Extract the [X, Y] coordinate from the center of the cell holding the provided text.  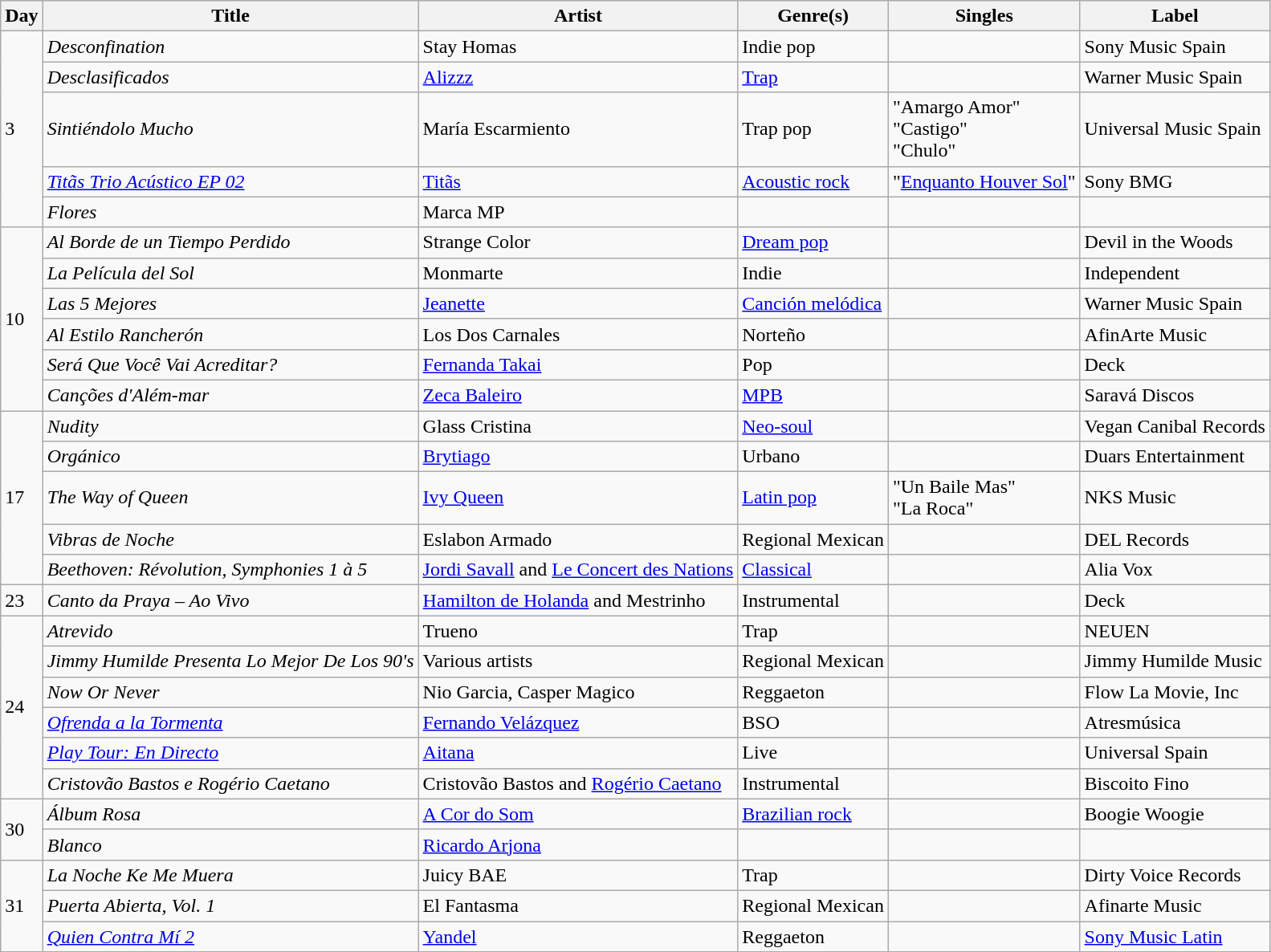
Jimmy Humilde Music [1175, 661]
Quien Contra Mí 2 [230, 937]
Vibras de Noche [230, 539]
Flores [230, 212]
Aitana [578, 753]
Marca MP [578, 212]
Trap pop [813, 129]
Vegan Canibal Records [1175, 426]
Los Dos Carnales [578, 334]
Titãs [578, 181]
Day [22, 16]
Play Tour: En Directo [230, 753]
Orgánico [230, 457]
AfinArte Music [1175, 334]
31 [22, 905]
Singles [984, 16]
A Cor do Som [578, 814]
Cristovão Bastos and Rogério Caetano [578, 783]
Sintiéndolo Mucho [230, 129]
La Película del Sol [230, 273]
Hamilton de Holanda and Mestrinho [578, 600]
Sony Music Latin [1175, 937]
Acoustic rock [813, 181]
30 [22, 829]
Label [1175, 16]
Biscoito Fino [1175, 783]
El Fantasma [578, 905]
Classical [813, 570]
The Way of Queen [230, 498]
Álbum Rosa [230, 814]
Ricardo Arjona [578, 844]
Genre(s) [813, 16]
Flow La Movie, Inc [1175, 692]
Monmarte [578, 273]
Será Que Você Vai Acreditar? [230, 364]
24 [22, 707]
Saravá Discos [1175, 395]
Now Or Never [230, 692]
Glass Cristina [578, 426]
Universal Spain [1175, 753]
Canción melódica [813, 303]
Zeca Baleiro [578, 395]
Jeanette [578, 303]
23 [22, 600]
Boogie Woogie [1175, 814]
Urbano [813, 457]
María Escarmiento [578, 129]
Eslabon Armado [578, 539]
Jimmy Humilde Presenta Lo Mejor De Los 90's [230, 661]
Dream pop [813, 242]
Puerta Abierta, Vol. 1 [230, 905]
Alia Vox [1175, 570]
Pop [813, 364]
Nio Garcia, Casper Magico [578, 692]
NEUEN [1175, 631]
Title [230, 16]
Devil in the Woods [1175, 242]
Nudity [230, 426]
Desclasificados [230, 77]
Ivy Queen [578, 498]
Desconfination [230, 47]
Atresmúsica [1175, 722]
Norteño [813, 334]
Yandel [578, 937]
BSO [813, 722]
Titãs Trio Acústico EP 02 [230, 181]
Cristovão Bastos e Rogério Caetano [230, 783]
Sony BMG [1175, 181]
Brytiago [578, 457]
Fernando Velázquez [578, 722]
MPB [813, 395]
Alizzz [578, 77]
Indie pop [813, 47]
Al Estilo Rancherón [230, 334]
Canções d'Além-mar [230, 395]
Fernanda Takai [578, 364]
"Amargo Amor""Castigo""Chulo" [984, 129]
Jordi Savall and Le Concert des Nations [578, 570]
Artist [578, 16]
Al Borde de un Tiempo Perdido [230, 242]
Brazilian rock [813, 814]
NKS Music [1175, 498]
17 [22, 498]
Canto da Praya – Ao Vivo [230, 600]
Atrevido [230, 631]
Trueno [578, 631]
Independent [1175, 273]
Afinarte Music [1175, 905]
DEL Records [1175, 539]
10 [22, 319]
Neo-soul [813, 426]
Live [813, 753]
Sony Music Spain [1175, 47]
Blanco [230, 844]
Strange Color [578, 242]
Juicy BAE [578, 875]
"Un Baile Mas" "La Roca" [984, 498]
Stay Homas [578, 47]
Las 5 Mejores [230, 303]
3 [22, 129]
Indie [813, 273]
Duars Entertainment [1175, 457]
Latin pop [813, 498]
Various artists [578, 661]
La Noche Ke Me Muera [230, 875]
"Enquanto Houver Sol" [984, 181]
Dirty Voice Records [1175, 875]
Beethoven: Révolution, Symphonies 1 à 5 [230, 570]
Universal Music Spain [1175, 129]
Ofrenda a la Tormenta [230, 722]
